Detect which cell encompasses the target text, then output its [X, Y] center coordinate. 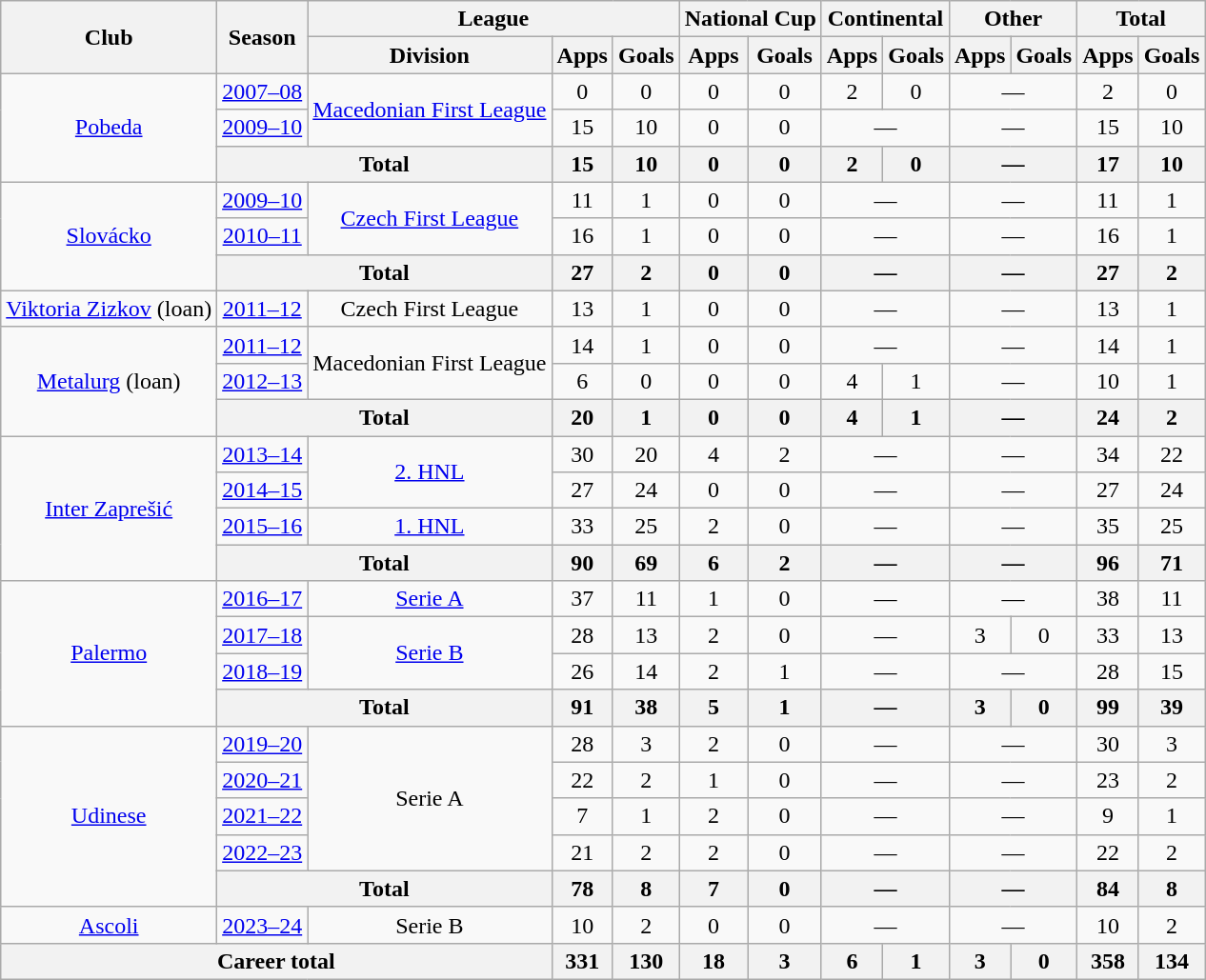
35 [1108, 527]
2014–15 [263, 490]
2013–14 [263, 454]
Viktoria Zizkov (loan) [109, 309]
134 [1172, 961]
21 [582, 852]
2016–17 [263, 599]
Inter Zaprešić [109, 509]
9 [1108, 816]
358 [1108, 961]
2015–16 [263, 527]
Division [430, 55]
2010–11 [263, 236]
18 [714, 961]
78 [582, 889]
5 [714, 708]
2. HNL [430, 472]
2019–20 [263, 744]
Slovácko [109, 236]
Continental [885, 19]
96 [1108, 563]
26 [582, 671]
2023–24 [263, 925]
69 [646, 563]
331 [582, 961]
2017–18 [263, 635]
23 [1108, 780]
37 [582, 599]
2018–19 [263, 671]
Udinese [109, 816]
Career total [276, 961]
Palermo [109, 653]
84 [1108, 889]
League [493, 19]
2021–22 [263, 816]
130 [646, 961]
Pobeda [109, 128]
2022–23 [263, 852]
Club [109, 37]
2007–08 [263, 91]
90 [582, 563]
Ascoli [109, 925]
39 [1172, 708]
34 [1108, 454]
2012–13 [263, 381]
1. HNL [430, 527]
99 [1108, 708]
Season [263, 37]
Other [1013, 19]
17 [1108, 164]
91 [582, 708]
71 [1172, 563]
National Cup [751, 19]
Metalurg (loan) [109, 381]
2020–21 [263, 780]
